Identify which cell holds the provided text, then report its (X, Y) central coordinate. 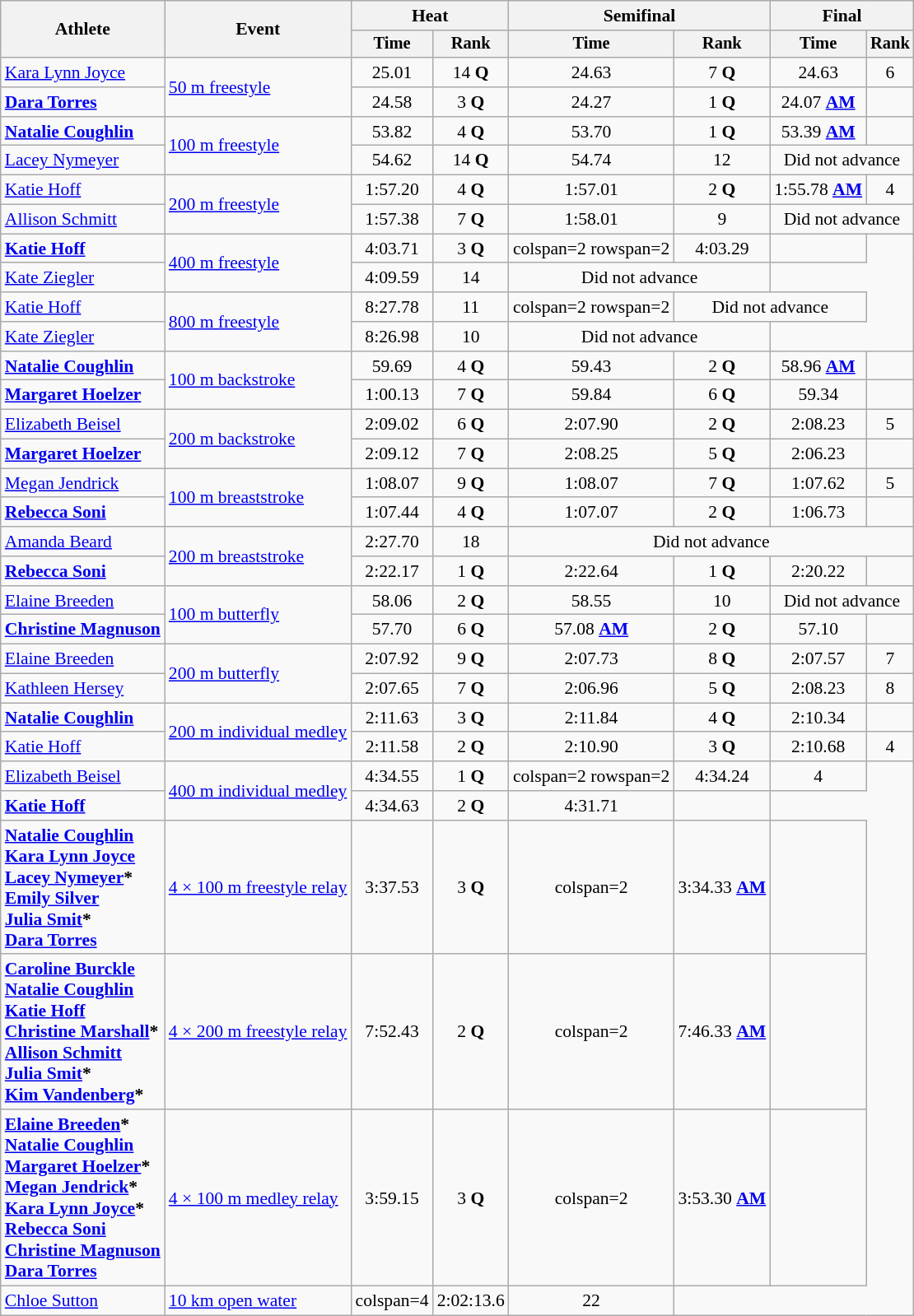
18 (471, 542)
54.74 (591, 160)
Megan Jendrick (82, 483)
2:11.84 (591, 718)
50 m freestyle (259, 87)
1:58.01 (591, 220)
14 (471, 278)
57.70 (392, 630)
3:53.30 AM (721, 1197)
1:07.62 (818, 483)
3:37.53 (392, 887)
1:00.13 (392, 395)
2:22.64 (591, 571)
colspan=4 (392, 1301)
400 m individual medley (259, 790)
24.58 (392, 102)
1:57.38 (392, 220)
57.10 (818, 630)
Final (842, 16)
25.01 (392, 72)
58.06 (392, 601)
2:11.63 (392, 718)
1:07.44 (392, 513)
8 Q (721, 659)
200 m breaststroke (259, 556)
200 m butterfly (259, 673)
Lacey Nymeyer (82, 160)
200 m individual medley (259, 732)
100 m freestyle (259, 146)
Amanda Beard (82, 542)
59.69 (392, 366)
2:07.73 (591, 659)
100 m breaststroke (259, 497)
4:31.71 (591, 806)
3:59.15 (392, 1197)
2:07.57 (818, 659)
6 (890, 72)
22 (591, 1301)
1:57.01 (591, 190)
59.84 (591, 395)
53.82 (392, 132)
2:09.12 (392, 454)
2:06.96 (591, 689)
3:34.33 AM (721, 887)
200 m backstroke (259, 439)
Natalie CoughlinKara Lynn JoyceLacey Nymeyer*Emily SilverJulia Smit*Dara Torres (82, 887)
57.08 AM (591, 630)
8 (890, 689)
9 (721, 220)
400 m freestyle (259, 263)
2:07.92 (392, 659)
4 × 100 m medley relay (259, 1197)
1:55.78 AM (818, 190)
2:02:13.6 (471, 1301)
2:07.65 (392, 689)
4:34.63 (392, 806)
2:11.58 (392, 747)
800 m freestyle (259, 321)
11 (471, 307)
12 (721, 160)
8:26.98 (392, 337)
Caroline BurckleNatalie CoughlinKatie HoffChristine Marshall*Allison SchmittJulia Smit*Kim Vandenberg* (82, 1032)
2:10.34 (818, 718)
4:34.55 (392, 776)
2:22.17 (392, 571)
Kathleen Hersey (82, 689)
4:34.24 (721, 776)
2:10.68 (818, 747)
7:46.33 AM (721, 1032)
7 (890, 659)
1:57.20 (392, 190)
24.27 (591, 102)
53.70 (591, 132)
4:09.59 (392, 278)
100 m butterfly (259, 616)
4:03.71 (392, 249)
1:07.07 (591, 513)
2:10.90 (591, 747)
2:07.90 (591, 425)
58.55 (591, 601)
53.39 AM (818, 132)
Kara Lynn Joyce (82, 72)
Christine Magnuson (82, 630)
54.62 (392, 160)
4 × 200 m freestyle relay (259, 1032)
7:52.43 (392, 1032)
Semifinal (639, 16)
Athlete (82, 30)
59.43 (591, 366)
59.34 (818, 395)
4:03.29 (721, 249)
2:09.02 (392, 425)
Chloe Sutton (82, 1301)
8:27.78 (392, 307)
24.07 AM (818, 102)
4 × 100 m freestyle relay (259, 887)
2:06.23 (818, 454)
200 m freestyle (259, 204)
2:20.22 (818, 571)
10 km open water (259, 1301)
Event (259, 30)
Elaine Breeden*Natalie CoughlinMargaret Hoelzer*Megan Jendrick*Kara Lynn Joyce*Rebecca SoniChristine MagnusonDara Torres (82, 1197)
2:08.25 (591, 454)
Dara Torres (82, 102)
1:06.73 (818, 513)
100 m backstroke (259, 380)
Heat (430, 16)
58.96 AM (818, 366)
Allison Schmitt (82, 220)
2:27.70 (392, 542)
